For the text-containing cell, return its midpoint in [x, y] coordinate format. 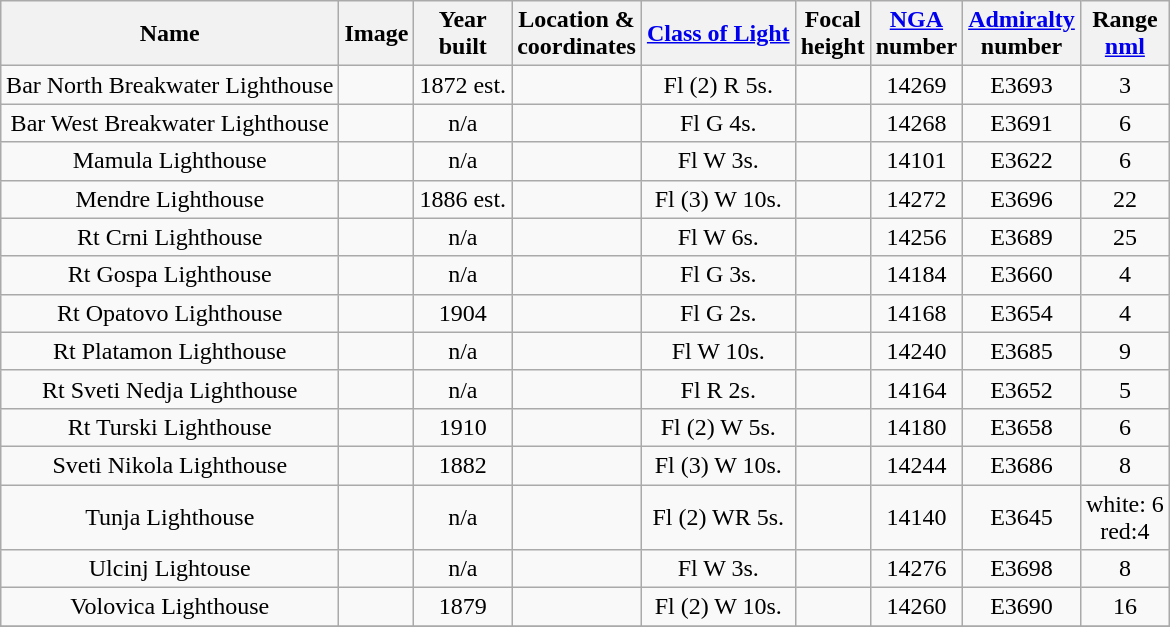
Fl (2) W 5s. [718, 427]
E3686 [1022, 465]
E3622 [1022, 161]
Mamula Lighthouse [170, 161]
E3645 [1022, 516]
Volovica Lighthouse [170, 607]
E3696 [1022, 199]
Class of Light [718, 34]
1879 [463, 607]
14101 [916, 161]
Rt Sveti Nedja Lighthouse [170, 389]
E3652 [1022, 389]
E3654 [1022, 313]
3 [1124, 85]
1910 [463, 427]
Ulcinj Lightouse [170, 569]
1882 [463, 465]
14276 [916, 569]
E3693 [1022, 85]
1904 [463, 313]
Mendre Lighthouse [170, 199]
Bar North Breakwater Lighthouse [170, 85]
Rt Platamon Lighthouse [170, 351]
14272 [916, 199]
E3690 [1022, 607]
14269 [916, 85]
Fl G 2s. [718, 313]
white: 6red:4 [1124, 516]
Yearbuilt [463, 34]
E3660 [1022, 275]
16 [1124, 607]
Fl (2) R 5s. [718, 85]
Name [170, 34]
22 [1124, 199]
Image [376, 34]
Fl R 2s. [718, 389]
14268 [916, 123]
E3698 [1022, 569]
Focalheight [832, 34]
NGAnumber [916, 34]
5 [1124, 389]
14260 [916, 607]
Rt Turski Lighthouse [170, 427]
Fl G 3s. [718, 275]
14140 [916, 516]
14184 [916, 275]
Rt Gospa Lighthouse [170, 275]
E3691 [1022, 123]
Bar West Breakwater Lighthouse [170, 123]
Rt Crni Lighthouse [170, 237]
Tunja Lighthouse [170, 516]
14244 [916, 465]
14180 [916, 427]
Admiraltynumber [1022, 34]
E3685 [1022, 351]
1886 est. [463, 199]
14256 [916, 237]
E3689 [1022, 237]
Rt Opatovo Lighthouse [170, 313]
Sveti Nikola Lighthouse [170, 465]
9 [1124, 351]
Fl (2) WR 5s. [718, 516]
E3658 [1022, 427]
25 [1124, 237]
Fl W 6s. [718, 237]
14168 [916, 313]
14240 [916, 351]
1872 est. [463, 85]
Fl G 4s. [718, 123]
Location & coordinates [577, 34]
Rangenml [1124, 34]
14164 [916, 389]
Fl W 10s. [718, 351]
Fl (2) W 10s. [718, 607]
